Scan for the cell matching the given text and deliver its (X, Y) coordinate at center. 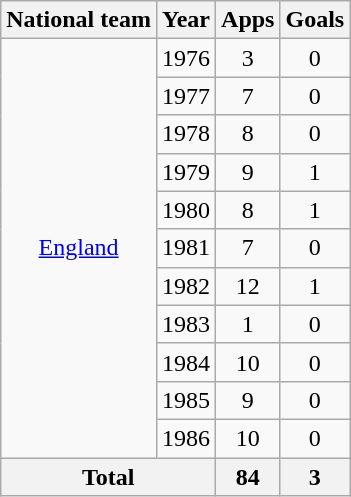
1980 (186, 210)
84 (248, 477)
1984 (186, 362)
Goals (315, 20)
1983 (186, 324)
1979 (186, 172)
1977 (186, 96)
England (79, 248)
1978 (186, 134)
12 (248, 286)
Year (186, 20)
1981 (186, 248)
1985 (186, 400)
Total (108, 477)
Apps (248, 20)
1976 (186, 58)
1986 (186, 438)
National team (79, 20)
1982 (186, 286)
